For the text-containing cell, return its midpoint in [x, y] coordinate format. 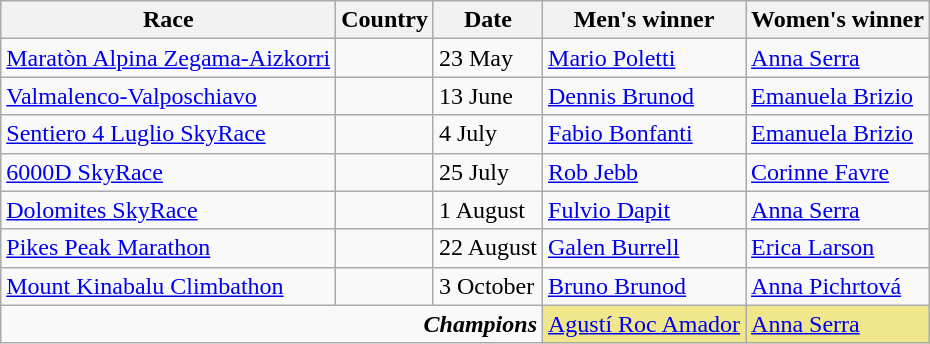
25 July [488, 172]
Men's winner [644, 20]
1 August [488, 210]
3 October [488, 286]
Agustí Roc Amador [644, 324]
Champions [272, 324]
Country [385, 20]
Fabio Bonfanti [644, 134]
22 August [488, 248]
Mario Poletti [644, 58]
Anna Pichrtová [838, 286]
Bruno Brunod [644, 286]
23 May [488, 58]
Women's winner [838, 20]
Race [168, 20]
13 June [488, 96]
Mount Kinabalu Climbathon [168, 286]
Erica Larson [838, 248]
Dolomites SkyRace [168, 210]
4 July [488, 134]
Rob Jebb [644, 172]
Maratòn Alpina Zegama-Aizkorri [168, 58]
Fulvio Dapit [644, 210]
6000D SkyRace [168, 172]
Valmalenco-Valposchiavo [168, 96]
Date [488, 20]
Dennis Brunod [644, 96]
Sentiero 4 Luglio SkyRace [168, 134]
Corinne Favre [838, 172]
Galen Burrell [644, 248]
Pikes Peak Marathon [168, 248]
